Locate the cell with the specified text and output its [x, y] center coordinate. 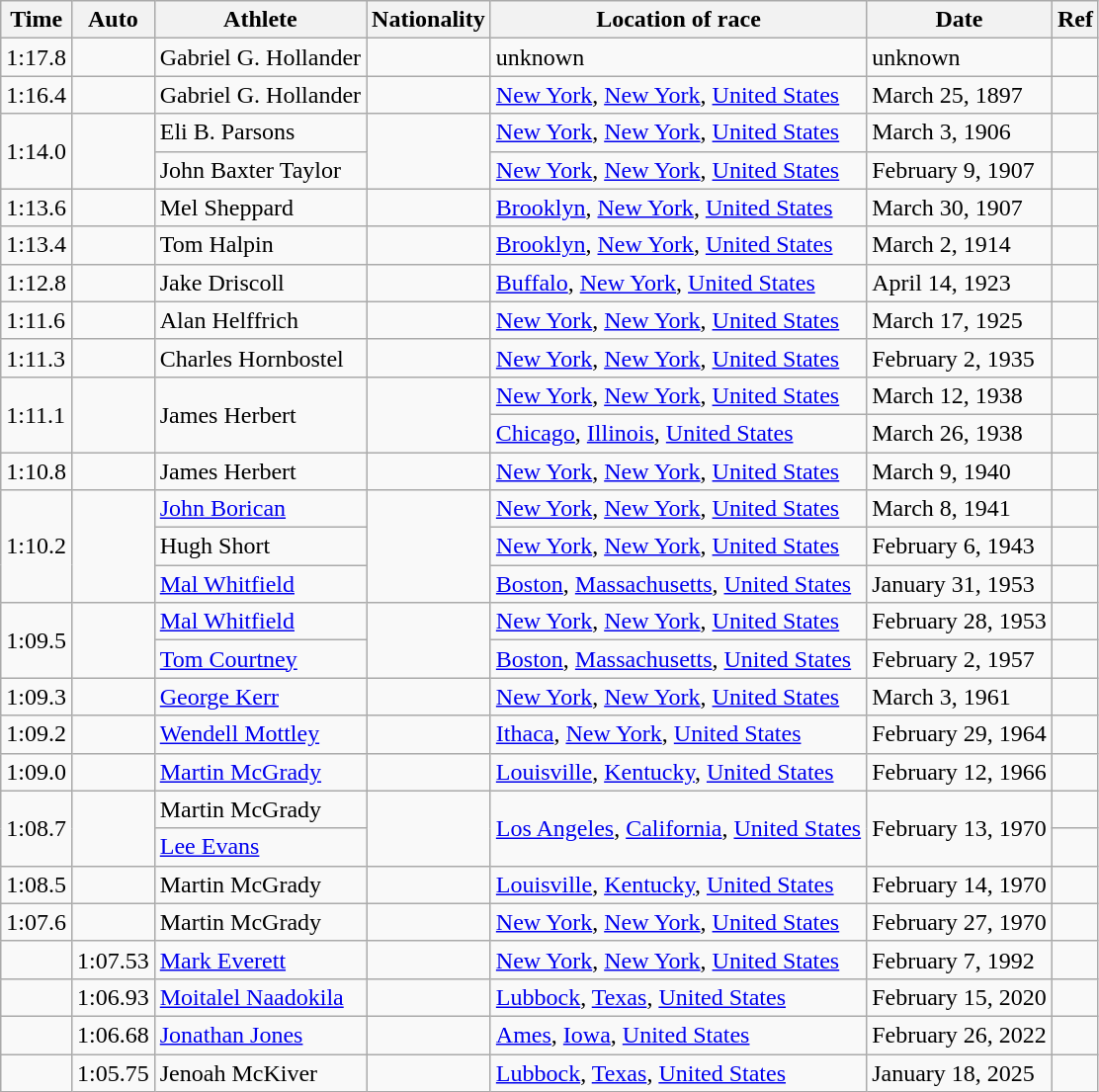
1:12.8 [37, 283]
1:07.53 [113, 960]
1:09.0 [37, 772]
1:07.6 [37, 922]
1:13.6 [37, 208]
March 12, 1938 [960, 395]
1:08.5 [37, 884]
Location of race [678, 20]
March 2, 1914 [960, 245]
Auto [113, 20]
February 7, 1992 [960, 960]
March 25, 1897 [960, 95]
Jake Driscoll [260, 283]
John Borican [260, 509]
January 31, 1953 [960, 584]
February 2, 1957 [960, 659]
Charles Hornbostel [260, 358]
1:10.8 [37, 471]
Lee Evans [260, 847]
Ames, Iowa, United States [678, 1035]
Time [37, 20]
March 30, 1907 [960, 208]
February 13, 1970 [960, 828]
George Kerr [260, 697]
March 3, 1906 [960, 132]
1:08.7 [37, 828]
February 29, 1964 [960, 734]
Mel Sheppard [260, 208]
March 8, 1941 [960, 509]
1:09.3 [37, 697]
Eli B. Parsons [260, 132]
1:11.6 [37, 320]
1:14.0 [37, 151]
February 27, 1970 [960, 922]
1:09.2 [37, 734]
1:13.4 [37, 245]
Tom Courtney [260, 659]
Date [960, 20]
1:16.4 [37, 95]
March 3, 1961 [960, 697]
February 26, 2022 [960, 1035]
Jenoah McKiver [260, 1072]
January 18, 2025 [960, 1072]
Jonathan Jones [260, 1035]
April 14, 1923 [960, 283]
Mark Everett [260, 960]
February 2, 1935 [960, 358]
Nationality [429, 20]
February 6, 1943 [960, 546]
February 9, 1907 [960, 170]
March 9, 1940 [960, 471]
1:11.1 [37, 414]
John Baxter Taylor [260, 170]
Tom Halpin [260, 245]
Hugh Short [260, 546]
March 26, 1938 [960, 433]
Ref [1075, 20]
Ithaca, New York, United States [678, 734]
Buffalo, New York, United States [678, 283]
1:09.5 [37, 640]
February 15, 2020 [960, 997]
1:06.93 [113, 997]
Athlete [260, 20]
Wendell Mottley [260, 734]
March 17, 1925 [960, 320]
1:11.3 [37, 358]
February 14, 1970 [960, 884]
1:06.68 [113, 1035]
Moitalel Naadokila [260, 997]
1:10.2 [37, 546]
Alan Helffrich [260, 320]
Chicago, Illinois, United States [678, 433]
February 12, 1966 [960, 772]
1:05.75 [113, 1072]
February 28, 1953 [960, 622]
Los Angeles, California, United States [678, 828]
1:17.8 [37, 57]
